For the text-containing cell, return its midpoint in [x, y] coordinate format. 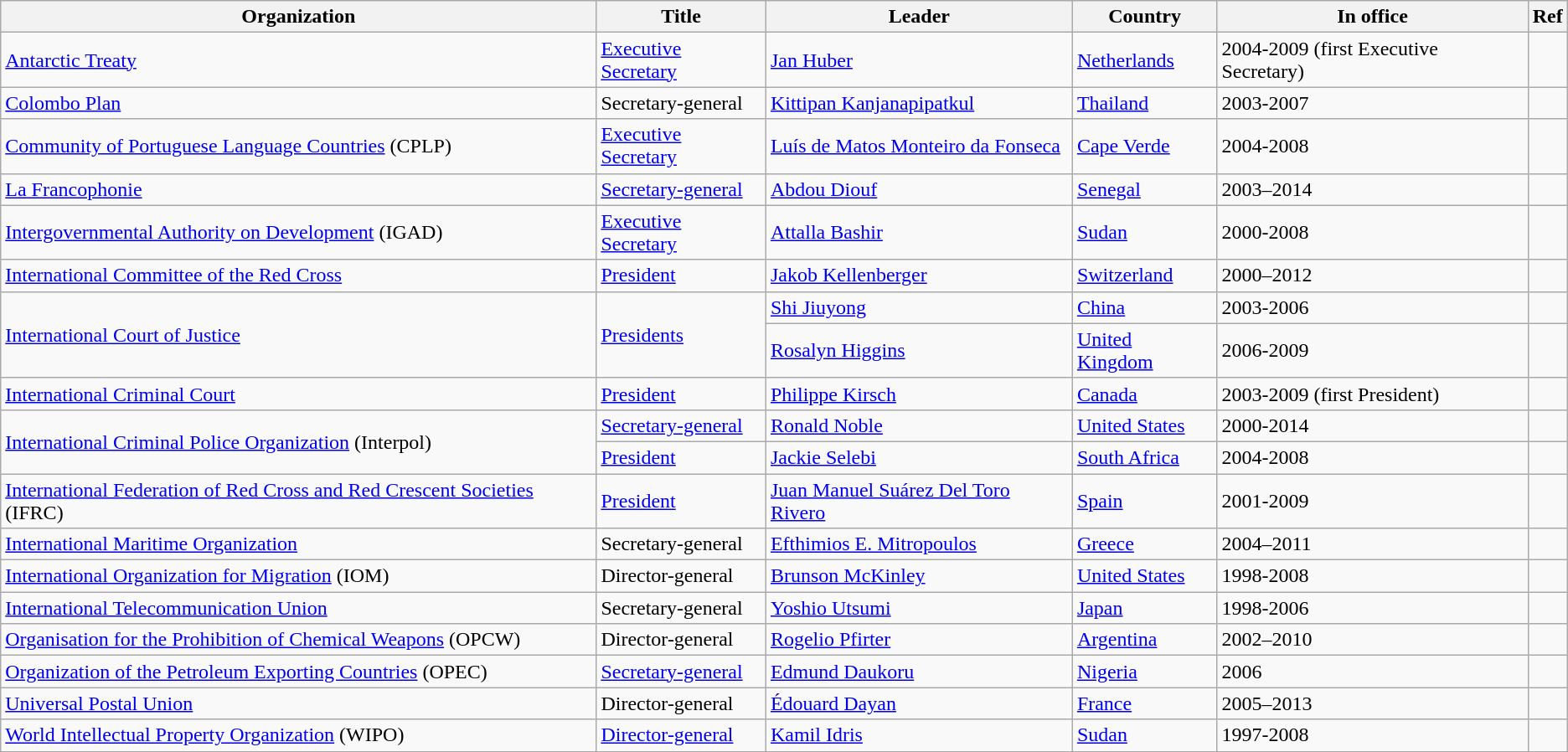
Jan Huber [919, 60]
2003-2007 [1372, 103]
1998-2008 [1372, 576]
Rogelio Pfirter [919, 640]
China [1144, 307]
1997-2008 [1372, 735]
Cape Verde [1144, 146]
Thailand [1144, 103]
International Criminal Court [298, 394]
International Telecommunication Union [298, 608]
Kittipan Kanjanapipatkul [919, 103]
Community of Portuguese Language Countries (CPLP) [298, 146]
International Maritime Organization [298, 544]
Organization [298, 17]
Attalla Bashir [919, 233]
Organization of the Petroleum Exporting Countries (OPEC) [298, 672]
Juan Manuel Suárez Del Toro Rivero [919, 501]
South Africa [1144, 457]
International Organization for Migration (IOM) [298, 576]
Senegal [1144, 189]
Ref [1548, 17]
International Federation of Red Cross and Red Crescent Societies (IFRC) [298, 501]
2000–2012 [1372, 276]
Ronald Noble [919, 425]
Canada [1144, 394]
2000-2008 [1372, 233]
2004–2011 [1372, 544]
Shi Jiuyong [919, 307]
Jakob Kellenberger [919, 276]
Intergovernmental Authority on Development (IGAD) [298, 233]
Netherlands [1144, 60]
France [1144, 703]
Spain [1144, 501]
Colombo Plan [298, 103]
Jackie Selebi [919, 457]
2006-2009 [1372, 350]
Kamil Idris [919, 735]
Philippe Kirsch [919, 394]
Universal Postal Union [298, 703]
2003-2006 [1372, 307]
2005–2013 [1372, 703]
Edmund Daukoru [919, 672]
2003–2014 [1372, 189]
Rosalyn Higgins [919, 350]
Abdou Diouf [919, 189]
International Committee of the Red Cross [298, 276]
Country [1144, 17]
Yoshio Utsumi [919, 608]
2004-2009 (first Executive Secretary) [1372, 60]
Title [682, 17]
2000-2014 [1372, 425]
2002–2010 [1372, 640]
World Intellectual Property Organization (WIPO) [298, 735]
International Court of Justice [298, 335]
1998-2006 [1372, 608]
Nigeria [1144, 672]
Argentina [1144, 640]
Japan [1144, 608]
United Kingdom [1144, 350]
Antarctic Treaty [298, 60]
International Criminal Police Organization (Interpol) [298, 441]
Luís de Matos Monteiro da Fonseca [919, 146]
Édouard Dayan [919, 703]
In office [1372, 17]
Leader [919, 17]
Greece [1144, 544]
2001-2009 [1372, 501]
Organisation for the Prohibition of Chemical Weapons (OPCW) [298, 640]
La Francophonie [298, 189]
Presidents [682, 335]
2006 [1372, 672]
Switzerland [1144, 276]
Brunson McKinley [919, 576]
Efthimios E. Mitropoulos [919, 544]
2003-2009 (first President) [1372, 394]
